Capture the cell that displays the provided text and extract its (x, y) central coordinate. 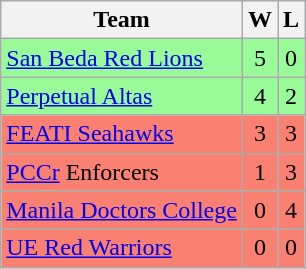
2 (292, 96)
FEATI Seahawks (122, 134)
Manila Doctors College (122, 210)
W (260, 20)
1 (260, 172)
San Beda Red Lions (122, 58)
L (292, 20)
UE Red Warriors (122, 248)
Team (122, 20)
Perpetual Altas (122, 96)
PCCr Enforcers (122, 172)
5 (260, 58)
